From the cell containing the given text, extract its center point as (X, Y) coordinate. 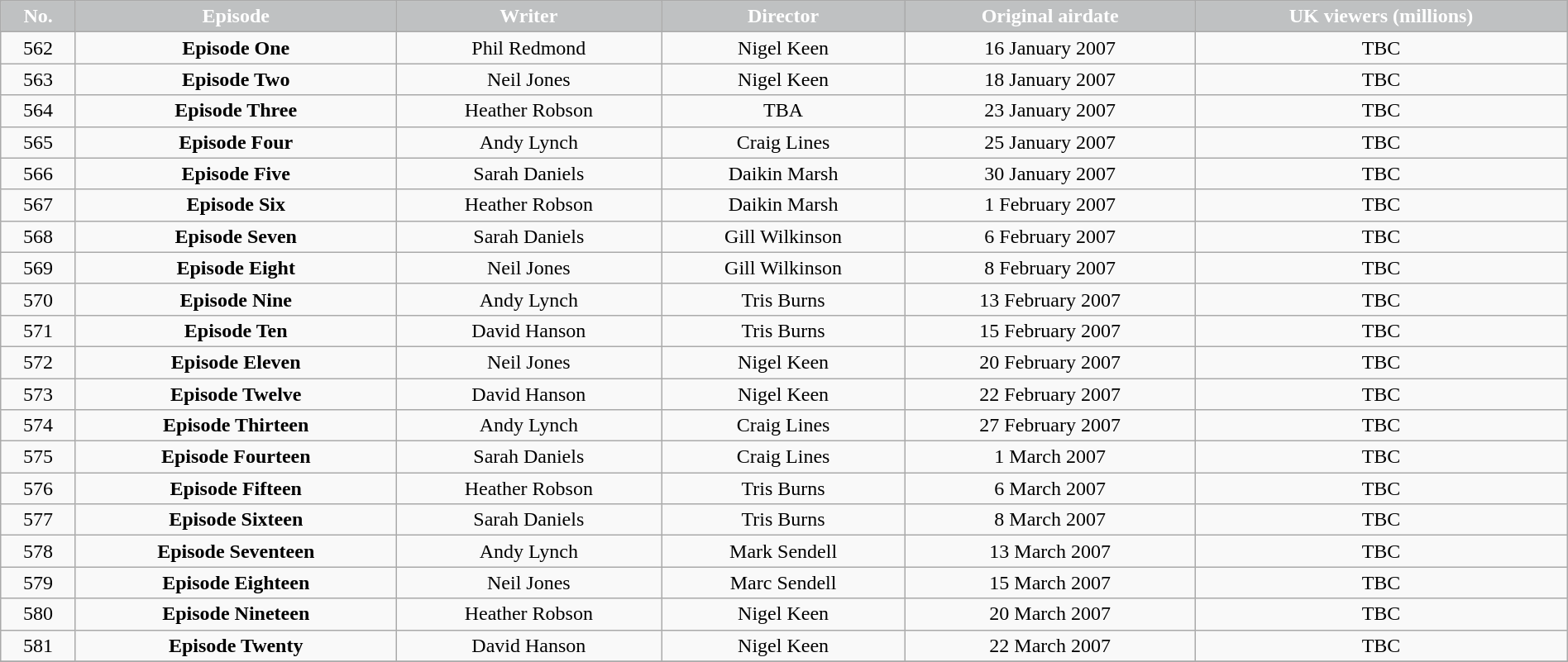
13 March 2007 (1050, 551)
1 February 2007 (1050, 205)
Episode Two (236, 79)
Episode Three (236, 111)
Original airdate (1050, 17)
27 February 2007 (1050, 426)
567 (38, 205)
570 (38, 299)
572 (38, 362)
No. (38, 17)
568 (38, 236)
562 (38, 48)
563 (38, 79)
25 January 2007 (1050, 142)
Episode Twelve (236, 394)
Episode Fourteen (236, 457)
1 March 2007 (1050, 457)
564 (38, 111)
Writer (529, 17)
565 (38, 142)
578 (38, 551)
Episode Eight (236, 268)
Episode Nine (236, 299)
18 January 2007 (1050, 79)
Episode Seventeen (236, 551)
577 (38, 520)
13 February 2007 (1050, 299)
30 January 2007 (1050, 174)
Episode Nineteen (236, 614)
571 (38, 331)
569 (38, 268)
566 (38, 174)
Mark Sendell (784, 551)
580 (38, 614)
UK viewers (millions) (1381, 17)
Episode Four (236, 142)
576 (38, 488)
TBA (784, 111)
23 January 2007 (1050, 111)
Episode Ten (236, 331)
573 (38, 394)
22 March 2007 (1050, 645)
Episode Five (236, 174)
Phil Redmond (529, 48)
20 March 2007 (1050, 614)
Marc Sendell (784, 583)
Episode Seven (236, 236)
20 February 2007 (1050, 362)
22 February 2007 (1050, 394)
579 (38, 583)
Episode Sixteen (236, 520)
581 (38, 645)
Episode One (236, 48)
Episode Fifteen (236, 488)
Episode Six (236, 205)
6 February 2007 (1050, 236)
16 January 2007 (1050, 48)
6 March 2007 (1050, 488)
Episode Eighteen (236, 583)
574 (38, 426)
Episode Thirteen (236, 426)
Episode (236, 17)
8 February 2007 (1050, 268)
8 March 2007 (1050, 520)
Episode Twenty (236, 645)
15 March 2007 (1050, 583)
Episode Eleven (236, 362)
15 February 2007 (1050, 331)
575 (38, 457)
Director (784, 17)
